Scan for the cell matching the given text and deliver its [x, y] coordinate at center. 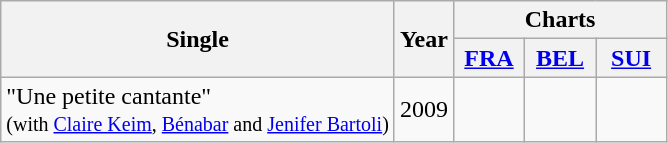
"Une petite cantante" (with Claire Keim, Bénabar and Jenifer Bartoli) [198, 110]
Single [198, 39]
SUI [632, 58]
FRA [488, 58]
2009 [424, 110]
Charts [560, 20]
Year [424, 39]
BEL [560, 58]
